Provide the [X, Y] coordinate of the cell's center where the given text is located.  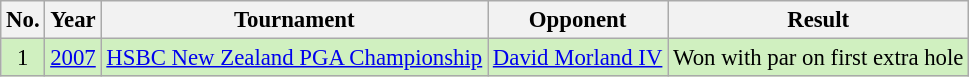
HSBC New Zealand PGA Championship [294, 58]
Opponent [578, 20]
Result [818, 20]
Tournament [294, 20]
2007 [73, 58]
Year [73, 20]
1 [23, 58]
David Morland IV [578, 58]
No. [23, 20]
Won with par on first extra hole [818, 58]
